Identify which cell holds the provided text, then report its (X, Y) central coordinate. 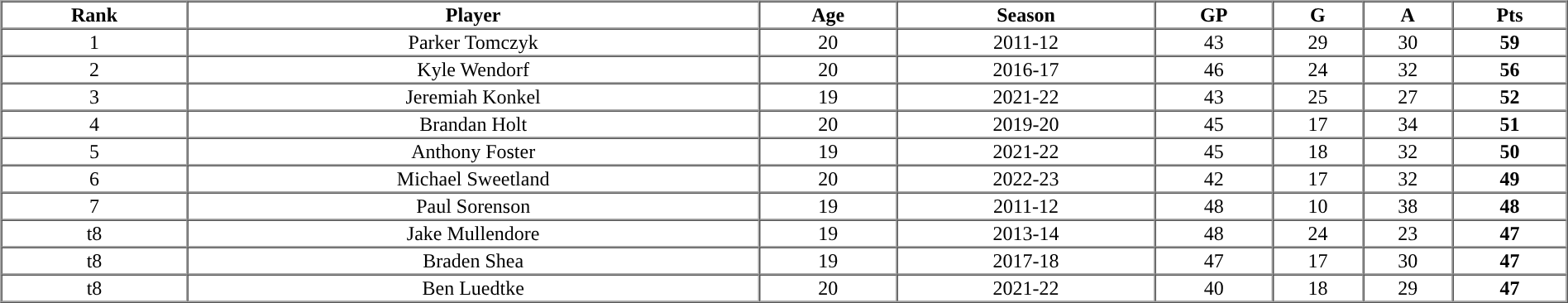
2016-17 (1026, 70)
Rank (94, 15)
Player (473, 15)
Jake Mullendore (473, 233)
49 (1510, 179)
2013-14 (1026, 233)
Anthony Foster (473, 151)
Paul Sorenson (473, 205)
2019-20 (1026, 124)
52 (1510, 96)
51 (1510, 124)
38 (1408, 205)
Ben Luedtke (473, 288)
Pts (1510, 15)
A (1408, 15)
Season (1026, 15)
Parker Tomczyk (473, 41)
Michael Sweetland (473, 179)
Jeremiah Konkel (473, 96)
2017-18 (1026, 260)
Kyle Wendorf (473, 70)
Age (829, 15)
6 (94, 179)
10 (1318, 205)
5 (94, 151)
4 (94, 124)
Brandan Holt (473, 124)
1 (94, 41)
50 (1510, 151)
23 (1408, 233)
46 (1214, 70)
59 (1510, 41)
2022-23 (1026, 179)
7 (94, 205)
GP (1214, 15)
42 (1214, 179)
G (1318, 15)
3 (94, 96)
56 (1510, 70)
40 (1214, 288)
34 (1408, 124)
Braden Shea (473, 260)
2 (94, 70)
27 (1408, 96)
25 (1318, 96)
